Output the (x, y) coordinate of the center of the cell containing the given text.  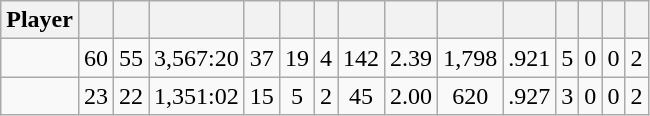
19 (296, 58)
2.00 (412, 96)
2.39 (412, 58)
1,798 (470, 58)
Player (40, 20)
142 (362, 58)
22 (132, 96)
620 (470, 96)
45 (362, 96)
55 (132, 58)
60 (96, 58)
.921 (530, 58)
1,351:02 (197, 96)
15 (262, 96)
23 (96, 96)
3 (568, 96)
4 (326, 58)
.927 (530, 96)
37 (262, 58)
3,567:20 (197, 58)
